Return [X, Y] of the center of cell containing provided text 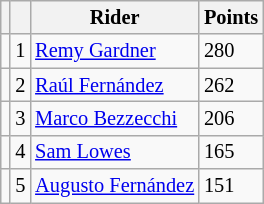
Remy Gardner [114, 51]
3 [20, 118]
Raúl Fernández [114, 85]
4 [20, 152]
Points [231, 17]
Sam Lowes [114, 152]
1 [20, 51]
165 [231, 152]
206 [231, 118]
262 [231, 85]
Rider [114, 17]
280 [231, 51]
5 [20, 186]
Augusto Fernández [114, 186]
Marco Bezzecchi [114, 118]
2 [20, 85]
151 [231, 186]
